Find where the given text appears and provide that cell's center as [X, Y] coordinate. 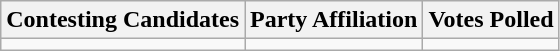
Votes Polled [491, 20]
Contesting Candidates [123, 20]
Party Affiliation [334, 20]
